Output the [X, Y] coordinate of the center of the cell containing the given text.  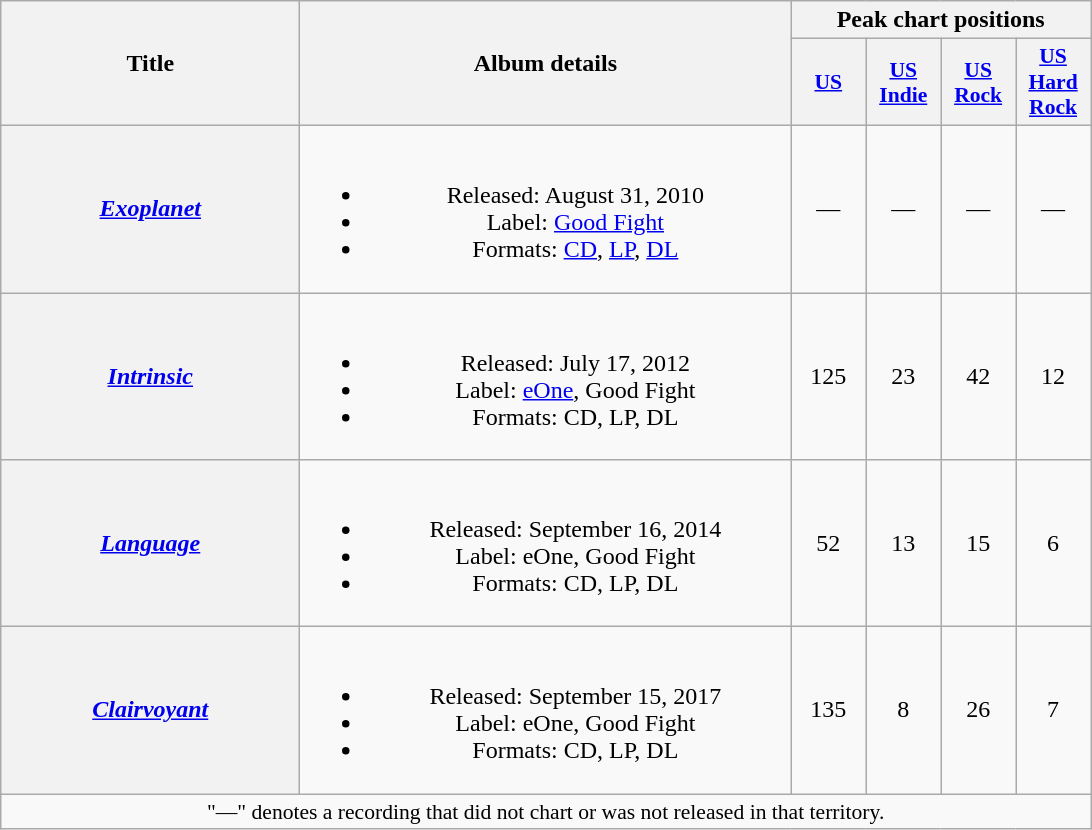
Released: September 15, 2017Label: eOne, Good FightFormats: CD, LP, DL [546, 710]
135 [828, 710]
Intrinsic [150, 376]
Language [150, 544]
Released: September 16, 2014Label: eOne, Good FightFormats: CD, LP, DL [546, 544]
US Indie [904, 82]
13 [904, 544]
42 [978, 376]
US Rock [978, 82]
"—" denotes a recording that did not chart or was not released in that territory. [546, 812]
US Hard Rock [1054, 82]
US [828, 82]
15 [978, 544]
Exoplanet [150, 208]
8 [904, 710]
23 [904, 376]
6 [1054, 544]
Clairvoyant [150, 710]
26 [978, 710]
Released: July 17, 2012Label: eOne, Good FightFormats: CD, LP, DL [546, 376]
Peak chart positions [941, 20]
Title [150, 64]
Released: August 31, 2010Label: Good FightFormats: CD, LP, DL [546, 208]
125 [828, 376]
52 [828, 544]
12 [1054, 376]
7 [1054, 710]
Album details [546, 64]
